Provide the [X, Y] coordinate of the cell's center where the given text is located.  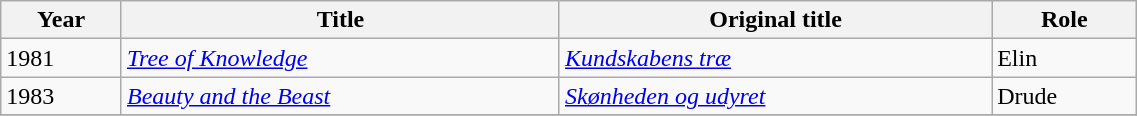
1983 [62, 96]
Kundskabens træ [775, 58]
Year [62, 20]
Elin [1064, 58]
1981 [62, 58]
Drude [1064, 96]
Role [1064, 20]
Title [340, 20]
Beauty and the Beast [340, 96]
Tree of Knowledge [340, 58]
Original title [775, 20]
Skønheden og udyret [775, 96]
